Locate the cell with the specified text and output its (X, Y) center coordinate. 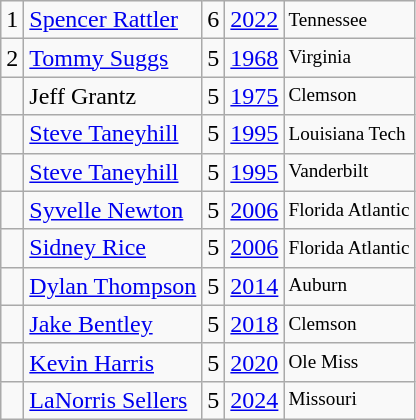
Virginia (349, 58)
Ole Miss (349, 362)
1 (12, 20)
1975 (254, 96)
6 (214, 20)
1968 (254, 58)
Jake Bentley (113, 324)
2022 (254, 20)
Vanderbilt (349, 172)
2018 (254, 324)
2014 (254, 286)
LaNorris Sellers (113, 400)
Louisiana Tech (349, 134)
Tommy Suggs (113, 58)
Kevin Harris (113, 362)
Auburn (349, 286)
2020 (254, 362)
Missouri (349, 400)
2 (12, 58)
Syvelle Newton (113, 210)
Tennessee (349, 20)
Sidney Rice (113, 248)
Dylan Thompson (113, 286)
2024 (254, 400)
Jeff Grantz (113, 96)
Spencer Rattler (113, 20)
